Capture the cell that displays the provided text and extract its [x, y] central coordinate. 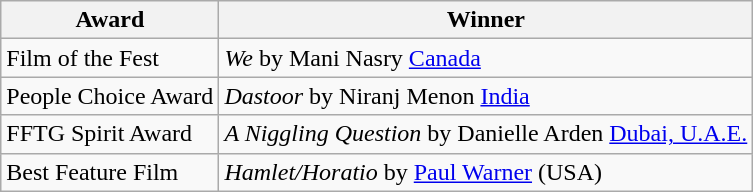
Winner [486, 20]
Award [110, 20]
Film of the Fest [110, 58]
We by Mani Nasry Canada [486, 58]
Hamlet/Horatio by Paul Warner (USA) [486, 172]
Best Feature Film [110, 172]
A Niggling Question by Danielle Arden Dubai, U.A.E. [486, 134]
FFTG Spirit Award [110, 134]
People Choice Award [110, 96]
Dastoor by Niranj Menon India [486, 96]
